Pinpoint the cell where the given text exists, returning its (x, y) midpoint coordinate. 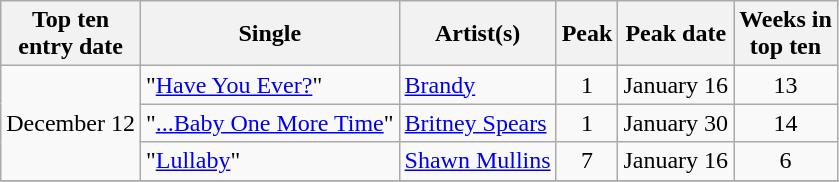
December 12 (71, 123)
January 30 (676, 123)
Top tenentry date (71, 34)
"Have You Ever?" (270, 85)
Peak (587, 34)
6 (786, 161)
14 (786, 123)
Shawn Mullins (478, 161)
Brandy (478, 85)
13 (786, 85)
Weeks intop ten (786, 34)
Peak date (676, 34)
"...Baby One More Time" (270, 123)
"Lullaby" (270, 161)
7 (587, 161)
Single (270, 34)
Artist(s) (478, 34)
Britney Spears (478, 123)
